Search for the cell housing the specified text and yield its (x, y) center coordinate. 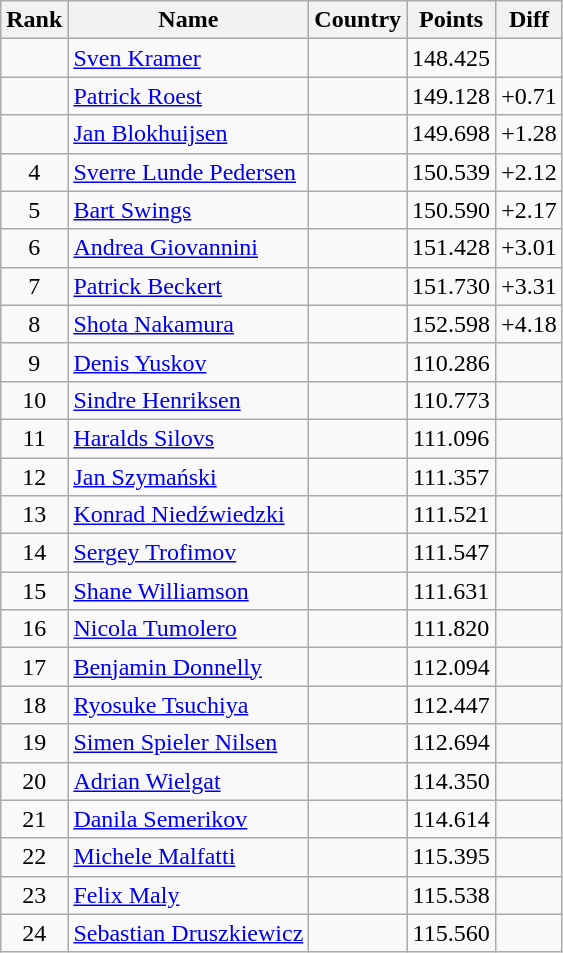
Andrea Giovannini (188, 248)
111.521 (452, 515)
Sven Kramer (188, 58)
10 (34, 400)
111.820 (452, 629)
149.128 (452, 96)
Haralds Silovs (188, 438)
Simen Spieler Nilsen (188, 743)
+3.01 (530, 248)
Ryosuke Tsuchiya (188, 705)
Country (358, 20)
111.357 (452, 477)
Benjamin Donnelly (188, 667)
7 (34, 286)
148.425 (452, 58)
Sindre Henriksen (188, 400)
19 (34, 743)
111.547 (452, 553)
115.538 (452, 895)
152.598 (452, 324)
20 (34, 781)
111.096 (452, 438)
151.730 (452, 286)
Michele Malfatti (188, 857)
Patrick Beckert (188, 286)
Sebastian Druszkiewicz (188, 933)
4 (34, 172)
Felix Maly (188, 895)
150.590 (452, 210)
114.614 (452, 819)
Patrick Roest (188, 96)
Denis Yuskov (188, 362)
Shane Williamson (188, 591)
21 (34, 819)
12 (34, 477)
Sergey Trofimov (188, 553)
16 (34, 629)
22 (34, 857)
110.773 (452, 400)
111.631 (452, 591)
+0.71 (530, 96)
112.447 (452, 705)
149.698 (452, 134)
9 (34, 362)
Rank (34, 20)
115.560 (452, 933)
+1.28 (530, 134)
14 (34, 553)
115.395 (452, 857)
18 (34, 705)
Nicola Tumolero (188, 629)
+2.12 (530, 172)
Points (452, 20)
114.350 (452, 781)
151.428 (452, 248)
Konrad Niedźwiedzki (188, 515)
Adrian Wielgat (188, 781)
+2.17 (530, 210)
17 (34, 667)
112.694 (452, 743)
11 (34, 438)
Shota Nakamura (188, 324)
15 (34, 591)
8 (34, 324)
150.539 (452, 172)
Name (188, 20)
+4.18 (530, 324)
110.286 (452, 362)
+3.31 (530, 286)
Jan Szymański (188, 477)
Jan Blokhuijsen (188, 134)
24 (34, 933)
112.094 (452, 667)
23 (34, 895)
Bart Swings (188, 210)
13 (34, 515)
Sverre Lunde Pedersen (188, 172)
6 (34, 248)
Danila Semerikov (188, 819)
5 (34, 210)
Diff (530, 20)
